Pinpoint the cell where the given text exists, returning its (x, y) midpoint coordinate. 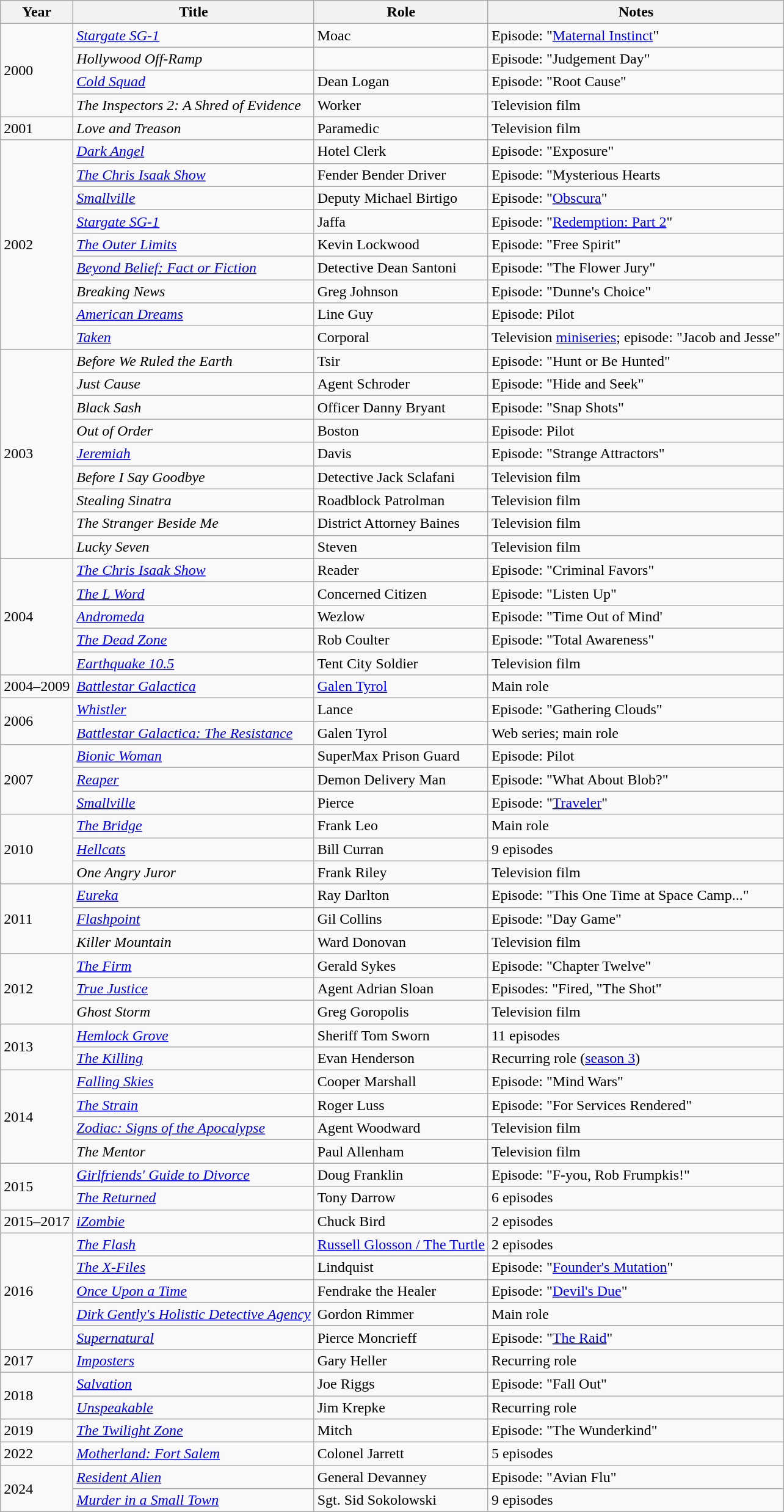
Doug Franklin (401, 1175)
Episodes: "Fired, "The Shot" (636, 988)
Breaking News (194, 291)
Title (194, 12)
The Strain (194, 1105)
Episode: "Judgement Day" (636, 59)
Roger Luss (401, 1105)
Taken (194, 338)
Whistler (194, 710)
Detective Jack Sclafani (401, 477)
The Bridge (194, 826)
The Twilight Zone (194, 1431)
Year (37, 12)
2015 (37, 1186)
Episode: "Fall Out" (636, 1384)
The Dead Zone (194, 640)
2014 (37, 1117)
Concerned Citizen (401, 593)
Web series; main role (636, 733)
Episode: "For Services Rendered" (636, 1105)
Gary Heller (401, 1360)
Detective Dean Santoni (401, 268)
Hollywood Off-Ramp (194, 59)
2019 (37, 1431)
Mitch (401, 1431)
Tony Darrow (401, 1198)
Paramedic (401, 128)
SuperMax Prison Guard (401, 756)
Episode: "Time Out of Mind' (636, 616)
Unspeakable (194, 1407)
Hemlock Grove (194, 1035)
Salvation (194, 1384)
Boston (401, 431)
Jeremiah (194, 454)
Battlestar Galactica: The Resistance (194, 733)
Episode: "Day Game" (636, 919)
The X-Files (194, 1268)
2010 (37, 849)
2017 (37, 1360)
Role (401, 12)
Jaffa (401, 221)
Supernatural (194, 1337)
Lance (401, 710)
Andromeda (194, 616)
2004–2009 (37, 687)
Episode: "F-you, Rob Frumpkis!" (636, 1175)
2024 (37, 1489)
Episode: "Free Spirit" (636, 244)
Episode: "Avian Flu" (636, 1477)
American Dreams (194, 315)
Episode: "Obscura" (636, 198)
Episode: "This One Time at Space Camp..." (636, 896)
Wezlow (401, 616)
Pierce (401, 803)
Flashpoint (194, 919)
2018 (37, 1395)
Motherland: Fort Salem (194, 1454)
Episode: "Devil's Due" (636, 1291)
Frank Riley (401, 872)
Jim Krepke (401, 1407)
2015–2017 (37, 1221)
Gordon Rimmer (401, 1314)
Battlestar Galactica (194, 687)
Deputy Michael Birtigo (401, 198)
The Stranger Beside Me (194, 524)
2004 (37, 616)
Episode: "Root Cause" (636, 82)
Gerald Sykes (401, 965)
Episode: "The Flower Jury" (636, 268)
Murder in a Small Town (194, 1500)
Bionic Woman (194, 756)
Ray Darlton (401, 896)
Television miniseries; episode: "Jacob and Jesse" (636, 338)
2012 (37, 988)
Episode: "Snap Shots" (636, 407)
Episode: "Total Awareness" (636, 640)
Colonel Jarrett (401, 1454)
Fender Bender Driver (401, 175)
Steven (401, 547)
2022 (37, 1454)
Hellcats (194, 849)
Episode: "What About Blob?" (636, 780)
Sheriff Tom Sworn (401, 1035)
Reader (401, 570)
2002 (37, 244)
Paul Allenham (401, 1152)
One Angry Juror (194, 872)
Episode: "Traveler" (636, 803)
District Attorney Baines (401, 524)
Episode: "Mysterious Hearts (636, 175)
Episode: "Exposure" (636, 152)
Love and Treason (194, 128)
Chuck Bird (401, 1221)
Episode: "Dunne's Choice" (636, 291)
Greg Goropolis (401, 1012)
Joe Riggs (401, 1384)
Demon Delivery Man (401, 780)
Episode: "Gathering Clouds" (636, 710)
Moac (401, 35)
Out of Order (194, 431)
2000 (37, 70)
Greg Johnson (401, 291)
Frank Leo (401, 826)
Officer Danny Bryant (401, 407)
Episode: "Chapter Twelve" (636, 965)
6 episodes (636, 1198)
Episode: "The Raid" (636, 1337)
2007 (37, 780)
Cooper Marshall (401, 1082)
Notes (636, 12)
Episode: "Hide and Seek" (636, 384)
11 episodes (636, 1035)
Earthquake 10.5 (194, 663)
True Justice (194, 988)
Resident Alien (194, 1477)
Fendrake the Healer (401, 1291)
Davis (401, 454)
Episode: "Mind Wars" (636, 1082)
The L Word (194, 593)
The Inspectors 2: A Shred of Evidence (194, 105)
Before I Say Goodbye (194, 477)
5 episodes (636, 1454)
Episode: "Founder's Mutation" (636, 1268)
Tent City Soldier (401, 663)
Hotel Clerk (401, 152)
Lucky Seven (194, 547)
2003 (37, 455)
Stealing Sinatra (194, 500)
Worker (401, 105)
The Firm (194, 965)
2013 (37, 1047)
Dean Logan (401, 82)
Evan Henderson (401, 1059)
Once Upon a Time (194, 1291)
Cold Squad (194, 82)
iZombie (194, 1221)
Episode: "Maternal Instinct" (636, 35)
Episode: "Redemption: Part 2" (636, 221)
Russell Glosson / The Turtle (401, 1244)
Kevin Lockwood (401, 244)
Episode: "Criminal Favors" (636, 570)
Roadblock Patrolman (401, 500)
Agent Woodward (401, 1128)
2006 (37, 721)
The Flash (194, 1244)
Gil Collins (401, 919)
Before We Ruled the Earth (194, 361)
Bill Curran (401, 849)
Episode: "The Wunderkind" (636, 1431)
The Mentor (194, 1152)
Recurring role (season 3) (636, 1059)
Episode: "Strange Attractors" (636, 454)
Agent Schroder (401, 384)
Falling Skies (194, 1082)
General Devanney (401, 1477)
Killer Mountain (194, 942)
Girlfriends' Guide to Divorce (194, 1175)
2011 (37, 919)
Agent Adrian Sloan (401, 988)
Reaper (194, 780)
Pierce Moncrieff (401, 1337)
Eureka (194, 896)
The Returned (194, 1198)
Zodiac: Signs of the Apocalypse (194, 1128)
Ward Donovan (401, 942)
Imposters (194, 1360)
Corporal (401, 338)
Line Guy (401, 315)
2001 (37, 128)
Tsir (401, 361)
Sgt. Sid Sokolowski (401, 1500)
Just Cause (194, 384)
Dirk Gently's Holistic Detective Agency (194, 1314)
The Killing (194, 1059)
The Outer Limits (194, 244)
2016 (37, 1291)
Beyond Belief: Fact or Fiction (194, 268)
Black Sash (194, 407)
Lindquist (401, 1268)
Episode: "Hunt or Be Hunted" (636, 361)
Episode: "Listen Up" (636, 593)
Rob Coulter (401, 640)
Ghost Storm (194, 1012)
Dark Angel (194, 152)
